Detect which cell encompasses the target text, then output its [X, Y] center coordinate. 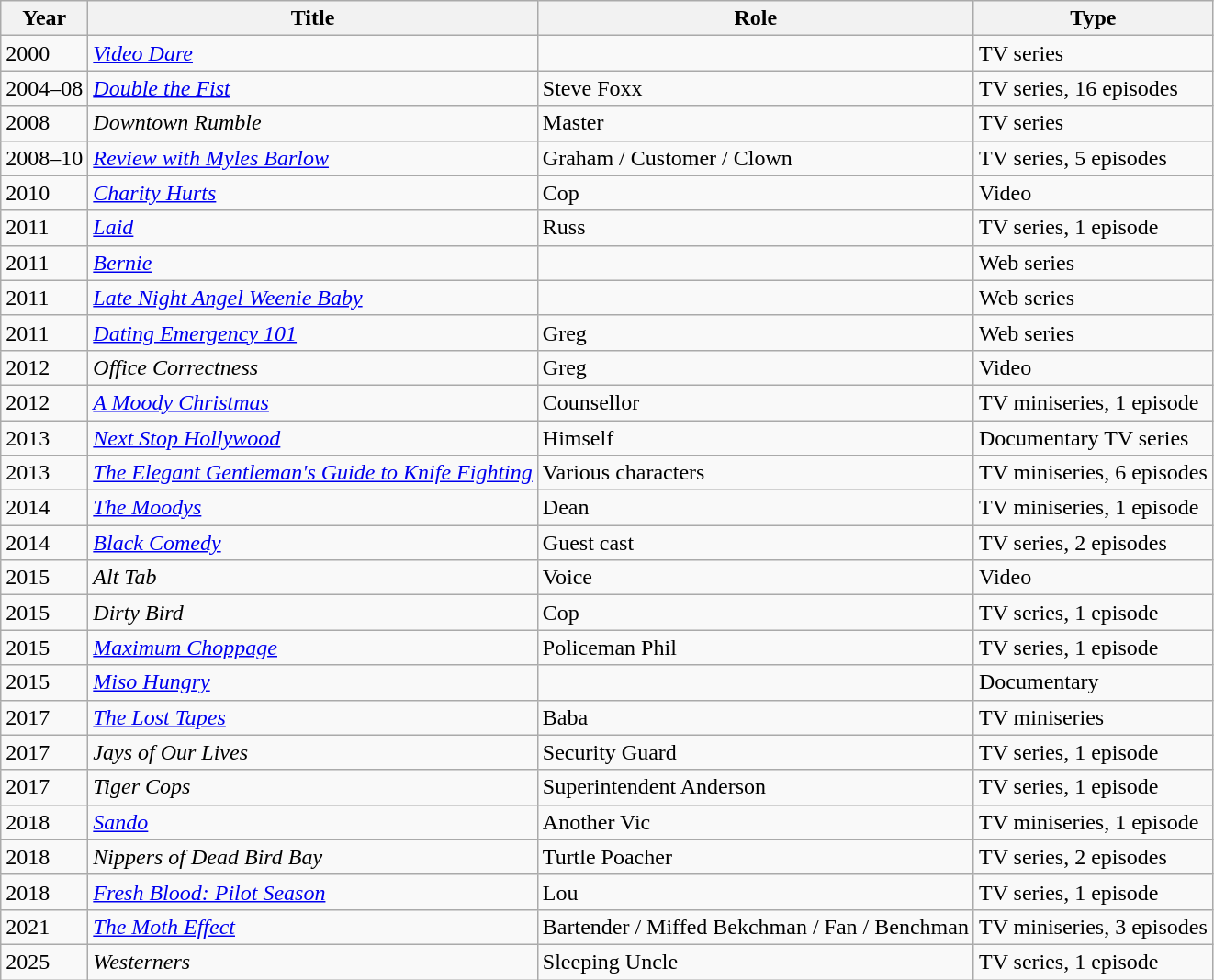
Miso Hungry [312, 682]
Baba [755, 717]
Sleeping Uncle [755, 962]
Fresh Blood: Pilot Season [312, 892]
2000 [44, 53]
Nippers of Dead Bird Bay [312, 857]
Maximum Choppage [312, 648]
Graham / Customer / Clown [755, 158]
Black Comedy [312, 543]
Security Guard [755, 752]
Title [312, 18]
The Lost Tapes [312, 717]
Voice [755, 578]
The Moth Effect [312, 927]
Counsellor [755, 402]
Office Correctness [312, 367]
Various characters [755, 473]
TV miniseries [1093, 717]
Documentary [1093, 682]
Bartender / Miffed Bekchman / Fan / Benchman [755, 927]
Guest cast [755, 543]
Sando [312, 822]
Turtle Poacher [755, 857]
Alt Tab [312, 578]
The Elegant Gentleman's Guide to Knife Fighting [312, 473]
Tiger Cops [312, 787]
Jays of Our Lives [312, 752]
TV series, 5 episodes [1093, 158]
Dirty Bird [312, 613]
2010 [44, 193]
TV miniseries, 6 episodes [1093, 473]
Next Stop Hollywood [312, 438]
Charity Hurts [312, 193]
Video Dare [312, 53]
Himself [755, 438]
Documentary TV series [1093, 438]
Steve Foxx [755, 88]
2025 [44, 962]
Bernie [312, 263]
Downtown Rumble [312, 123]
2008 [44, 123]
Double the Fist [312, 88]
Dean [755, 508]
Russ [755, 228]
Laid [312, 228]
2004–08 [44, 88]
2008–10 [44, 158]
Another Vic [755, 822]
Role [755, 18]
2021 [44, 927]
Review with Myles Barlow [312, 158]
Master [755, 123]
Westerners [312, 962]
Policeman Phil [755, 648]
The Moodys [312, 508]
TV series, 16 episodes [1093, 88]
TV miniseries, 3 episodes [1093, 927]
Type [1093, 18]
Late Night Angel Weenie Baby [312, 298]
Dating Emergency 101 [312, 332]
Superintendent Anderson [755, 787]
Year [44, 18]
A Moody Christmas [312, 402]
Lou [755, 892]
